For the text-containing cell, return its midpoint in [x, y] coordinate format. 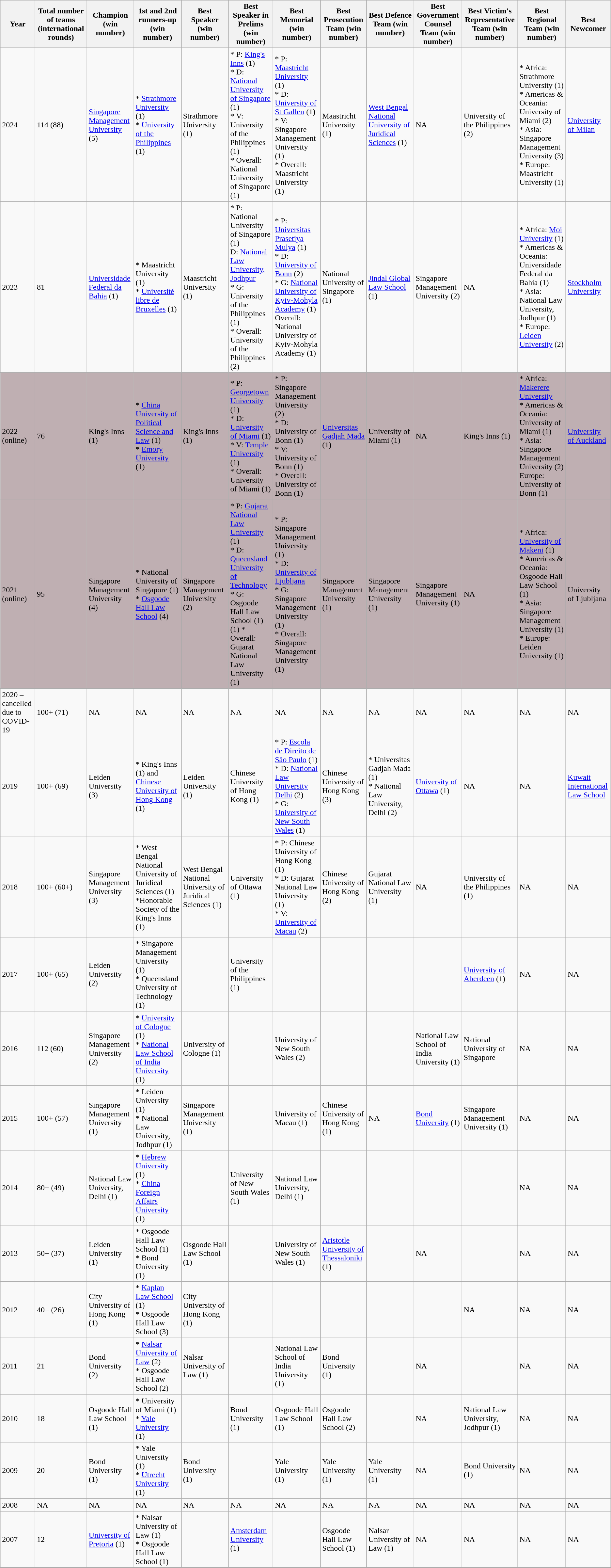
Best Newcomer [588, 24]
40+ (26) [61, 1310]
* P: Maastricht University (1) * D: University of St Gallen (1) * V: Singapore Management University (1) * Overall: Maastricht University (1) [297, 125]
* P: King's Inns (1) * D: National University of Singapore (1) * V: University of the Philippines (1) * Overall: National University of Singapore (1) [251, 125]
21 [61, 1366]
Total number of teams (international rounds) [61, 24]
112 (60) [61, 1048]
* Singapore Management University (1) * Queensland University of Technology (1) [157, 974]
2023 [18, 287]
University of Pretoria (1) [110, 1539]
National Law University, Jodhpur (1) [490, 1418]
20 [61, 1471]
* University of Miami (1) * Yale University (1) [157, 1418]
* P: Chinese University of Hong Kong (1) * D: Gujarat National Law University (1) * V: University of Macau (2) [297, 887]
2021 (online) [18, 594]
* Strathmore University (1) * University of the Philippines (1) [157, 125]
University of the Philippines (2) [490, 125]
100+ (65) [61, 974]
Universitas Gadjah Mada (1) [343, 436]
Singapore Management University (5) [110, 125]
Champion (win number) [110, 24]
2010 [18, 1418]
100+ (69) [61, 786]
University of New South Wales (2) [297, 1048]
18 [61, 1418]
1st and 2nd runners-up (win number) [157, 24]
2014 [18, 1188]
2013 [18, 1253]
81 [61, 287]
* King's Inns (1) and Chinese University of Hong Kong (1) [157, 786]
2011 [18, 1366]
2007 [18, 1539]
Singapore Management University (3) [110, 887]
2018 [18, 887]
Jindal Global Law School (1) [390, 287]
Strathmore University (1) [205, 125]
Leiden University (3) [110, 786]
Chinese University of Hong Kong (3) [343, 786]
Best Government Counsel Team (win number) [438, 24]
Aristotle University of Thessaloniki (1) [343, 1253]
* Nalsar University of Law (1) * Osgoode Hall Law School (1) [157, 1539]
Stockholm University [588, 287]
100+ (71) [61, 712]
National University of Singapore (1) [343, 287]
100+ (60+) [61, 887]
* West Bengal National University of Juridical Sciences (1) *Honorable Society of the King's Inns (1) [157, 887]
2024 [18, 125]
Chinese University of Hong Kong (2) [343, 887]
* Nalsar University of Law (2) * Osgoode Hall Law School (2) [157, 1366]
Best Defence Team (win number) [390, 24]
76 [61, 436]
* P: Singapore Management University (2) * D: University of Bonn (1) * V: University of Bonn (1) * Overall: University of Bonn (1) [297, 436]
2020 – cancelled due to COVID-19 [18, 712]
2008 [18, 1505]
* P: Georgetown University (1) * D: University of Miami (1) * V: Temple University (1) * Overall: University of Miami (1) [251, 436]
National University of Singapore [490, 1048]
Leiden University (2) [110, 974]
* Yale University (1) * Utrecht University (1) [157, 1471]
* Maastricht University (1) * Université libre de Bruxelles (1) [157, 287]
* Leiden University (1) * National Law University, Jodhpur (1) [157, 1118]
Best Prosecution Team (win number) [343, 24]
Osgoode Hall Law School (2) [343, 1418]
Gujarat National Law University (1) [390, 887]
University of Auckland [588, 436]
Best Speaker (win number) [205, 24]
100+ (57) [61, 1118]
* China University of Political Science and Law (1) * Emory University (1) [157, 436]
University of Macau (1) [297, 1118]
University of Miami (1) [390, 436]
12 [61, 1539]
95 [61, 594]
Kuwait International Law School [588, 786]
University of Aberdeen (1) [490, 974]
* University of Cologne (1) * National Law School of India University (1) [157, 1048]
80+ (49) [61, 1188]
* National University of Singapore (1) * Osgoode Hall Law School (4) [157, 594]
Bond University (2) [110, 1366]
Singapore Management University (4) [110, 594]
114 (88) [61, 125]
2009 [18, 1471]
2022 (online) [18, 436]
Best Victim's Representative Team (win number) [490, 24]
Amsterdam University (1) [251, 1539]
Best Speaker in Prelims (win number) [251, 24]
University of Milan [588, 125]
* Universitas Gadjah Mada (1) * National Law University, Delhi (2) [390, 786]
2012 [18, 1310]
University of Cologne (1) [205, 1048]
2017 [18, 974]
University of Ljubljana [588, 594]
Best Regional Team (win number) [542, 24]
Universidade Federal da Bahia (1) [110, 287]
2019 [18, 786]
* Hebrew University (1) * China Foreign Affairs University (1) [157, 1188]
* P: Escola de Direito de São Paulo (1) * D: National Law University Delhi (2) * G: University of New South Wales (1) [297, 786]
Year [18, 24]
2016 [18, 1048]
2015 [18, 1118]
50+ (37) [61, 1253]
* Osgoode Hall Law School (1) * Bond University (1) [157, 1253]
Best Memorial (win number) [297, 24]
* Kaplan Law School (1) * Osgoode Hall Law School (3) [157, 1310]
